Provide the [X, Y] coordinate of the cell's center where the given text is located.  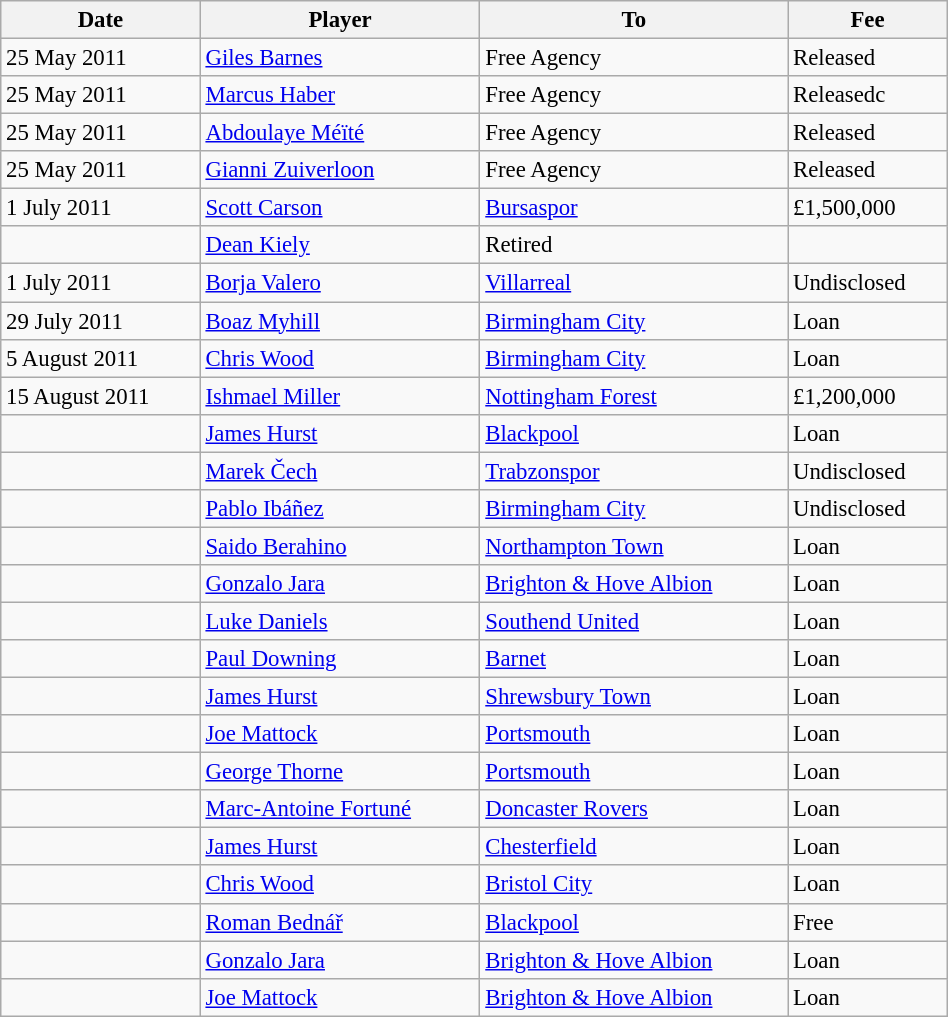
Boaz Myhill [340, 321]
Northampton Town [634, 546]
Abdoulaye Méïté [340, 133]
Scott Carson [340, 208]
Nottingham Forest [634, 396]
To [634, 20]
Ishmael Miller [340, 396]
Bristol City [634, 885]
Roman Bednář [340, 922]
Chesterfield [634, 847]
Villarreal [634, 283]
Retired [634, 245]
Barnet [634, 659]
Paul Downing [340, 659]
Bursaspor [634, 208]
£1,200,000 [868, 396]
Releasedc [868, 95]
Date [100, 20]
Saido Berahino [340, 546]
Shrewsbury Town [634, 697]
Doncaster Rovers [634, 809]
Southend United [634, 621]
Luke Daniels [340, 621]
5 August 2011 [100, 358]
Trabzonspor [634, 471]
Marcus Haber [340, 95]
Free [868, 922]
Marc-Antoine Fortuné [340, 809]
Player [340, 20]
Pablo Ibáñez [340, 509]
Borja Valero [340, 283]
Fee [868, 20]
Gianni Zuiverloon [340, 170]
George Thorne [340, 772]
£1,500,000 [868, 208]
Dean Kiely [340, 245]
15 August 2011 [100, 396]
Giles Barnes [340, 58]
Marek Čech [340, 471]
29 July 2011 [100, 321]
